Provide the [X, Y] coordinate of the cell's center where the given text is located.  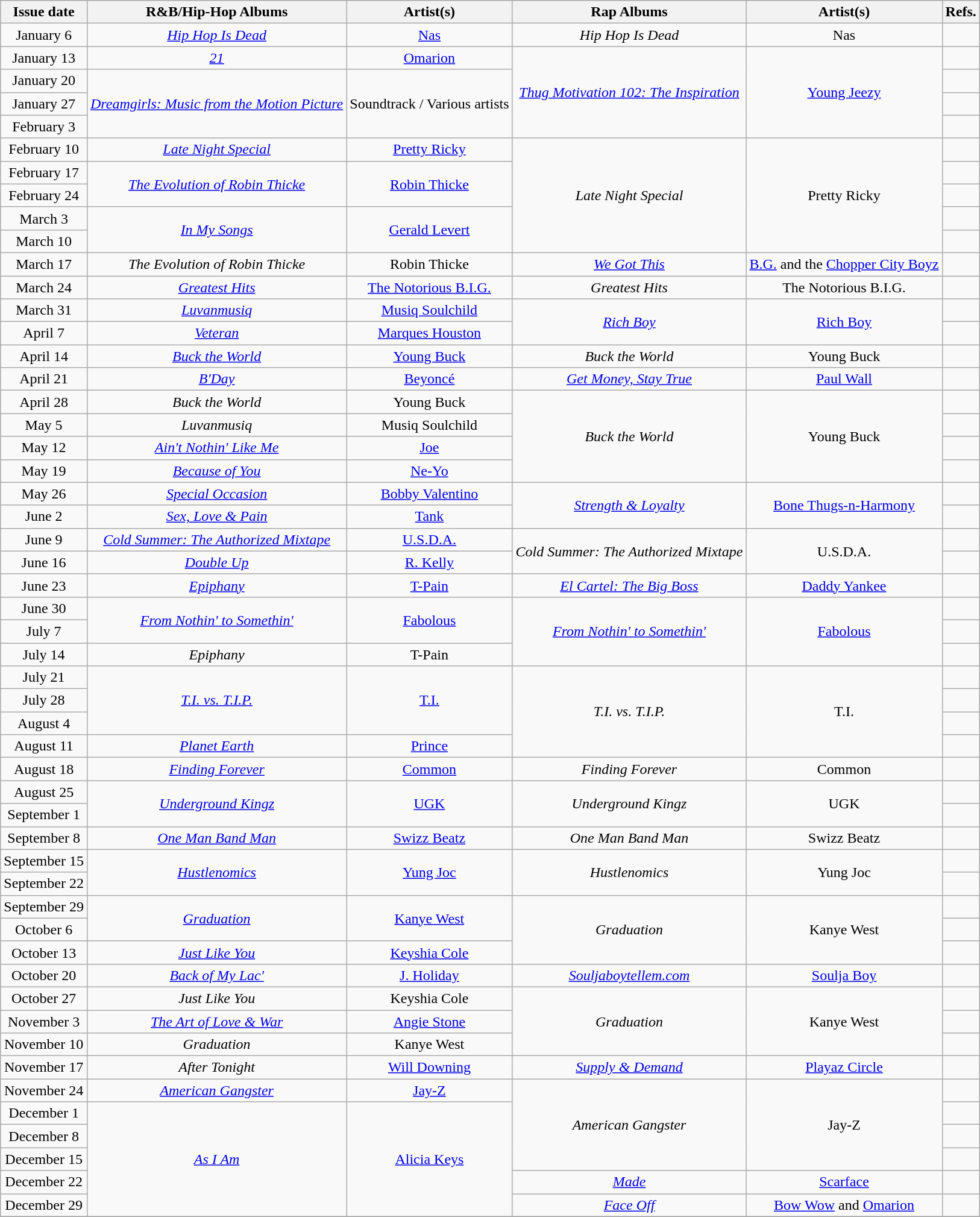
May 26 [44, 494]
December 22 [44, 1182]
August 11 [44, 746]
December 1 [44, 1113]
Bone Thugs-n-Harmony [844, 505]
Planet Earth [216, 746]
July 28 [44, 700]
J. Holiday [429, 975]
Made [629, 1182]
Scarface [844, 1182]
Marques Houston [429, 333]
November 10 [44, 1045]
Omarion [429, 58]
As I Am [216, 1159]
Soundtrack / Various artists [429, 104]
January 6 [44, 35]
August 25 [44, 792]
February 3 [44, 127]
Sex, Love & Pain [216, 517]
June 30 [44, 608]
February 10 [44, 149]
Playaz Circle [844, 1068]
February 24 [44, 195]
October 13 [44, 952]
Angie Stone [429, 1022]
El Cartel: The Big Boss [629, 585]
January 27 [44, 104]
March 10 [44, 241]
Alicia Keys [429, 1159]
Joe [429, 448]
June 2 [44, 517]
May 12 [44, 448]
March 3 [44, 218]
Because of You [216, 471]
November 17 [44, 1068]
Gerald Levert [429, 230]
Bow Wow and Omarion [844, 1205]
June 9 [44, 539]
Young Jeezy [844, 92]
Issue date [44, 12]
April 14 [44, 356]
Get Money, Stay True [629, 379]
Thug Motivation 102: The Inspiration [629, 92]
February 17 [44, 172]
September 22 [44, 884]
Back of My Lac' [216, 975]
August 18 [44, 769]
Special Occasion [216, 494]
July 7 [44, 631]
December 15 [44, 1159]
After Tonight [216, 1068]
July 14 [44, 654]
Strength & Loyalty [629, 505]
September 15 [44, 861]
May 19 [44, 471]
Veteran [216, 333]
In My Songs [216, 230]
Ain't Nothin' Like Me [216, 448]
B'Day [216, 379]
Prince [429, 746]
Beyoncé [429, 379]
B.G. and the Chopper City Boyz [844, 264]
September 1 [44, 815]
Rap Albums [629, 12]
Soulja Boy [844, 975]
Refs. [961, 12]
March 31 [44, 310]
September 29 [44, 907]
Ne-Yo [429, 471]
Face Off [629, 1205]
R. Kelly [429, 562]
R&B/Hip-Hop Albums [216, 12]
The Art of Love & War [216, 1022]
March 17 [44, 264]
October 6 [44, 929]
April 7 [44, 333]
Will Downing [429, 1068]
Paul Wall [844, 379]
April 21 [44, 379]
October 20 [44, 975]
December 8 [44, 1136]
Dreamgirls: Music from the Motion Picture [216, 104]
Double Up [216, 562]
Bobby Valentino [429, 494]
June 23 [44, 585]
April 28 [44, 402]
August 4 [44, 723]
June 16 [44, 562]
October 27 [44, 998]
November 3 [44, 1022]
May 5 [44, 425]
September 8 [44, 838]
March 24 [44, 288]
Tank [429, 517]
January 13 [44, 58]
Daddy Yankee [844, 585]
November 24 [44, 1090]
We Got This [629, 264]
Souljaboytellem.com [629, 975]
July 21 [44, 678]
Supply & Demand [629, 1068]
21 [216, 58]
January 20 [44, 81]
December 29 [44, 1205]
